Provide the (x, y) coordinate of the cell's center where the given text is located.  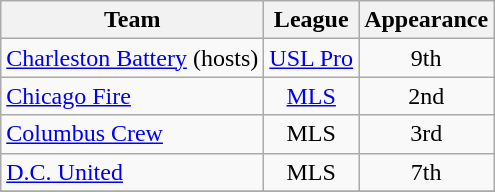
Columbus Crew (132, 134)
D.C. United (132, 172)
USL Pro (312, 58)
2nd (426, 96)
Team (132, 20)
Charleston Battery (hosts) (132, 58)
Chicago Fire (132, 96)
3rd (426, 134)
9th (426, 58)
7th (426, 172)
Appearance (426, 20)
League (312, 20)
